Scan for the cell matching the given text and deliver its (x, y) coordinate at center. 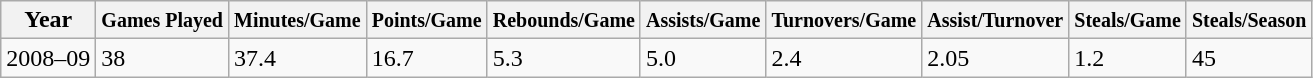
Assists/Game (702, 20)
45 (1248, 58)
Points/Game (426, 20)
2008–09 (48, 58)
5.3 (564, 58)
2.4 (844, 58)
Steals/Season (1248, 20)
Steals/Game (1128, 20)
5.0 (702, 58)
1.2 (1128, 58)
2.05 (996, 58)
16.7 (426, 58)
Assist/Turnover (996, 20)
Year (48, 20)
37.4 (297, 58)
Turnovers/Game (844, 20)
Rebounds/Game (564, 20)
Games Played (162, 20)
38 (162, 58)
Minutes/Game (297, 20)
